Pinpoint the cell where the given text exists, returning its [X, Y] midpoint coordinate. 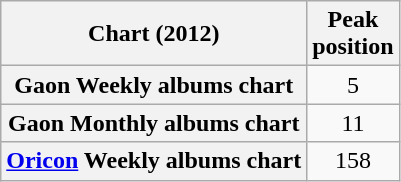
Chart (2012) [154, 34]
Oricon Weekly albums chart [154, 161]
5 [353, 85]
158 [353, 161]
Gaon Weekly albums chart [154, 85]
Gaon Monthly albums chart [154, 123]
11 [353, 123]
Peakposition [353, 34]
